For the text-containing cell, return its midpoint in (X, Y) coordinate format. 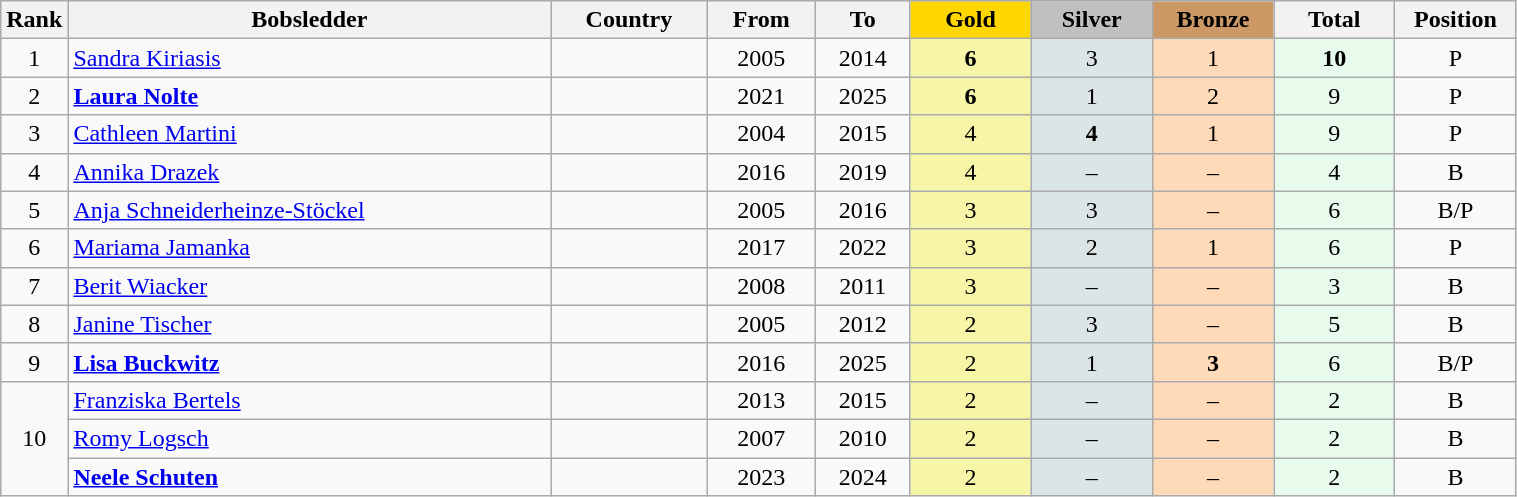
2011 (863, 286)
Berit Wiacker (310, 286)
2014 (863, 58)
2023 (762, 477)
Annika Drazek (310, 172)
2024 (863, 477)
Laura Nolte (310, 96)
Romy Logsch (310, 438)
Neele Schuten (310, 477)
2021 (762, 96)
8 (34, 324)
Bobsledder (310, 20)
Franziska Bertels (310, 400)
2004 (762, 134)
2013 (762, 400)
Gold (970, 20)
Bronze (1212, 20)
2012 (863, 324)
Lisa Buckwitz (310, 362)
2010 (863, 438)
Rank (34, 20)
Position (1456, 20)
Cathleen Martini (310, 134)
Anja Schneiderheinze-Stöckel (310, 210)
From (762, 20)
7 (34, 286)
Sandra Kiriasis (310, 58)
Mariama Jamanka (310, 248)
2019 (863, 172)
Silver (1092, 20)
2008 (762, 286)
Janine Tischer (310, 324)
Country (629, 20)
2022 (863, 248)
Total (1334, 20)
2017 (762, 248)
To (863, 20)
2007 (762, 438)
